Scan for the cell matching the given text and deliver its [x, y] coordinate at center. 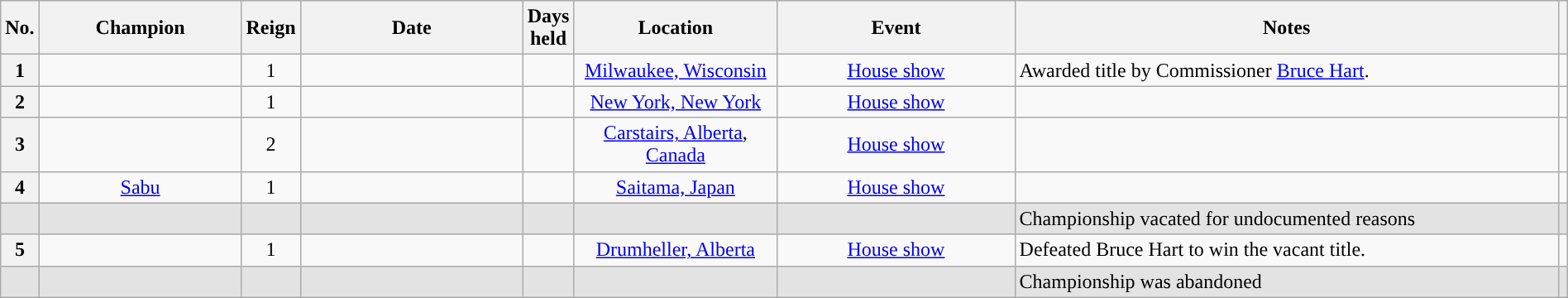
5 [20, 250]
Championship vacated for undocumented reasons [1287, 219]
Location [676, 28]
4 [20, 187]
Awarded title by Commissioner Bruce Hart. [1287, 70]
Milwaukee, Wisconsin [676, 70]
Date [412, 28]
Championship was abandoned [1287, 281]
Carstairs, Alberta, Canada [676, 144]
Notes [1287, 28]
Reign [271, 28]
Sabu [141, 187]
New York, New York [676, 102]
Drumheller, Alberta [676, 250]
Defeated Bruce Hart to win the vacant title. [1287, 250]
Days held [548, 28]
Saitama, Japan [676, 187]
3 [20, 144]
Event [896, 28]
No. [20, 28]
Champion [141, 28]
